Output the (x, y) coordinate of the center of the cell containing the given text.  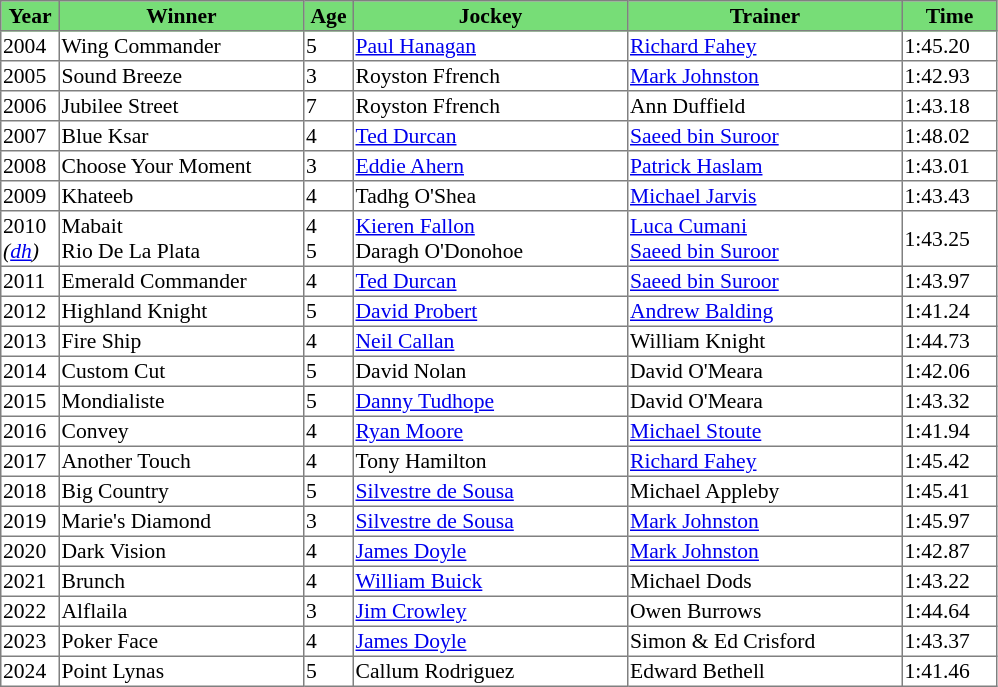
1:41.24 (949, 311)
Convey (181, 431)
Mondialiste (181, 401)
2016 (30, 431)
Dark Vision (181, 551)
2007 (30, 136)
2017 (30, 461)
Khateeb (181, 196)
2023 (30, 641)
2004 (30, 46)
2012 (30, 311)
Brunch (181, 581)
1:43.97 (949, 281)
1:42.87 (949, 551)
Ann Duffield (765, 106)
William Knight (765, 341)
Trainer (765, 16)
Winner (181, 16)
1:44.64 (949, 611)
1:45.97 (949, 521)
1:45.42 (949, 461)
William Buick (490, 581)
1:43.01 (949, 166)
Danny Tudhope (490, 401)
Sound Breeze (181, 76)
2008 (30, 166)
2013 (30, 341)
David Nolan (490, 371)
Luca CumaniSaeed bin Suroor (765, 239)
Michael Jarvis (765, 196)
Simon & Ed Crisford (765, 641)
Jockey (490, 16)
1:43.22 (949, 581)
2020 (30, 551)
Eddie Ahern (490, 166)
2014 (30, 371)
2018 (30, 491)
1:43.18 (949, 106)
1:41.94 (949, 431)
Edward Bethell (765, 671)
Age (329, 16)
1:43.43 (949, 196)
Year (30, 16)
Emerald Commander (181, 281)
Time (949, 16)
1:43.32 (949, 401)
MabaitRio De La Plata (181, 239)
2010(dh) (30, 239)
Marie's Diamond (181, 521)
Tadhg O'Shea (490, 196)
Andrew Balding (765, 311)
2019 (30, 521)
Jim Crowley (490, 611)
Michael Appleby (765, 491)
2021 (30, 581)
2024 (30, 671)
Kieren FallonDaragh O'Donohoe (490, 239)
Tony Hamilton (490, 461)
1:43.37 (949, 641)
Patrick Haslam (765, 166)
Big Country (181, 491)
Ryan Moore (490, 431)
1:42.93 (949, 76)
Poker Face (181, 641)
1:45.41 (949, 491)
1:48.02 (949, 136)
2015 (30, 401)
Wing Commander (181, 46)
Fire Ship (181, 341)
Point Lynas (181, 671)
2022 (30, 611)
45 (329, 239)
Highland Knight (181, 311)
1:45.20 (949, 46)
Paul Hanagan (490, 46)
Another Touch (181, 461)
1:42.06 (949, 371)
1:43.25 (949, 239)
Owen Burrows (765, 611)
David Probert (490, 311)
Neil Callan (490, 341)
7 (329, 106)
2006 (30, 106)
2011 (30, 281)
Custom Cut (181, 371)
1:41.46 (949, 671)
Callum Rodriguez (490, 671)
Michael Stoute (765, 431)
Choose Your Moment (181, 166)
2005 (30, 76)
Jubilee Street (181, 106)
Blue Ksar (181, 136)
Alflaila (181, 611)
Michael Dods (765, 581)
1:44.73 (949, 341)
2009 (30, 196)
